Extract the (X, Y) coordinate from the center of the cell holding the provided text.  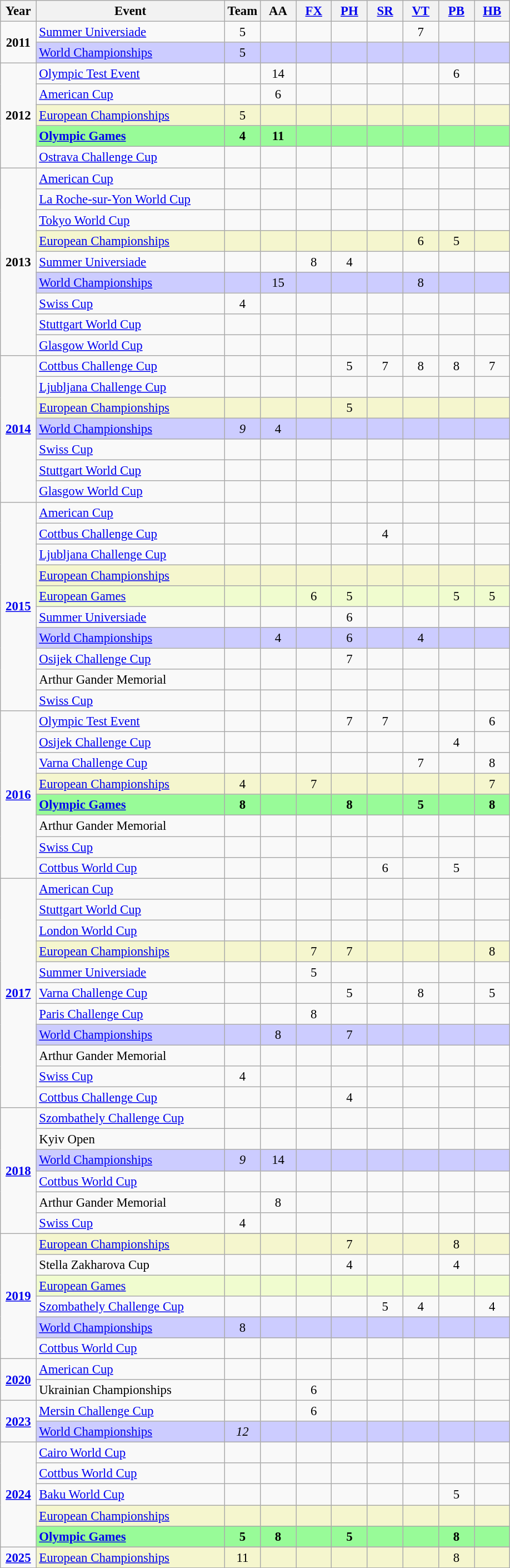
London World Cup (130, 930)
2019 (18, 1296)
Mersin Challenge Cup (130, 1411)
2016 (18, 795)
2018 (18, 1171)
2011 (18, 42)
VT (421, 11)
2024 (18, 1495)
12 (242, 1432)
SR (385, 11)
Team (242, 11)
La Roche-sur-Yon World Cup (130, 199)
15 (278, 283)
2015 (18, 606)
Ukrainian Championships (130, 1390)
Kyiv Open (130, 1139)
Ostrava Challenge Cup (130, 157)
2013 (18, 262)
Stella Zakharova Cup (130, 1265)
Paris Challenge Cup (130, 1014)
HB (492, 11)
Baku World Cup (130, 1495)
Tokyo World Cup (130, 220)
2023 (18, 1422)
Year (18, 11)
2012 (18, 116)
2017 (18, 993)
AA (278, 11)
2020 (18, 1380)
2014 (18, 429)
Cairo World Cup (130, 1453)
PB (456, 11)
FX (314, 11)
PH (349, 11)
Event (130, 11)
2025 (18, 1557)
